Determine the [x, y] coordinate at the center of the cell enclosing the given text.  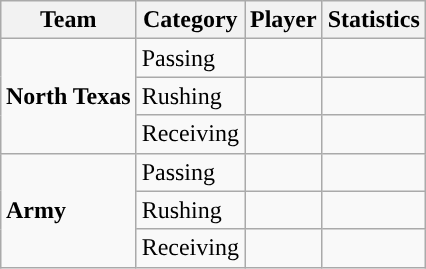
Statistics [374, 20]
Army [68, 210]
Team [68, 20]
Category [190, 20]
North Texas [68, 96]
Player [283, 20]
